Extract the [x, y] coordinate from the center of the cell holding the provided text.  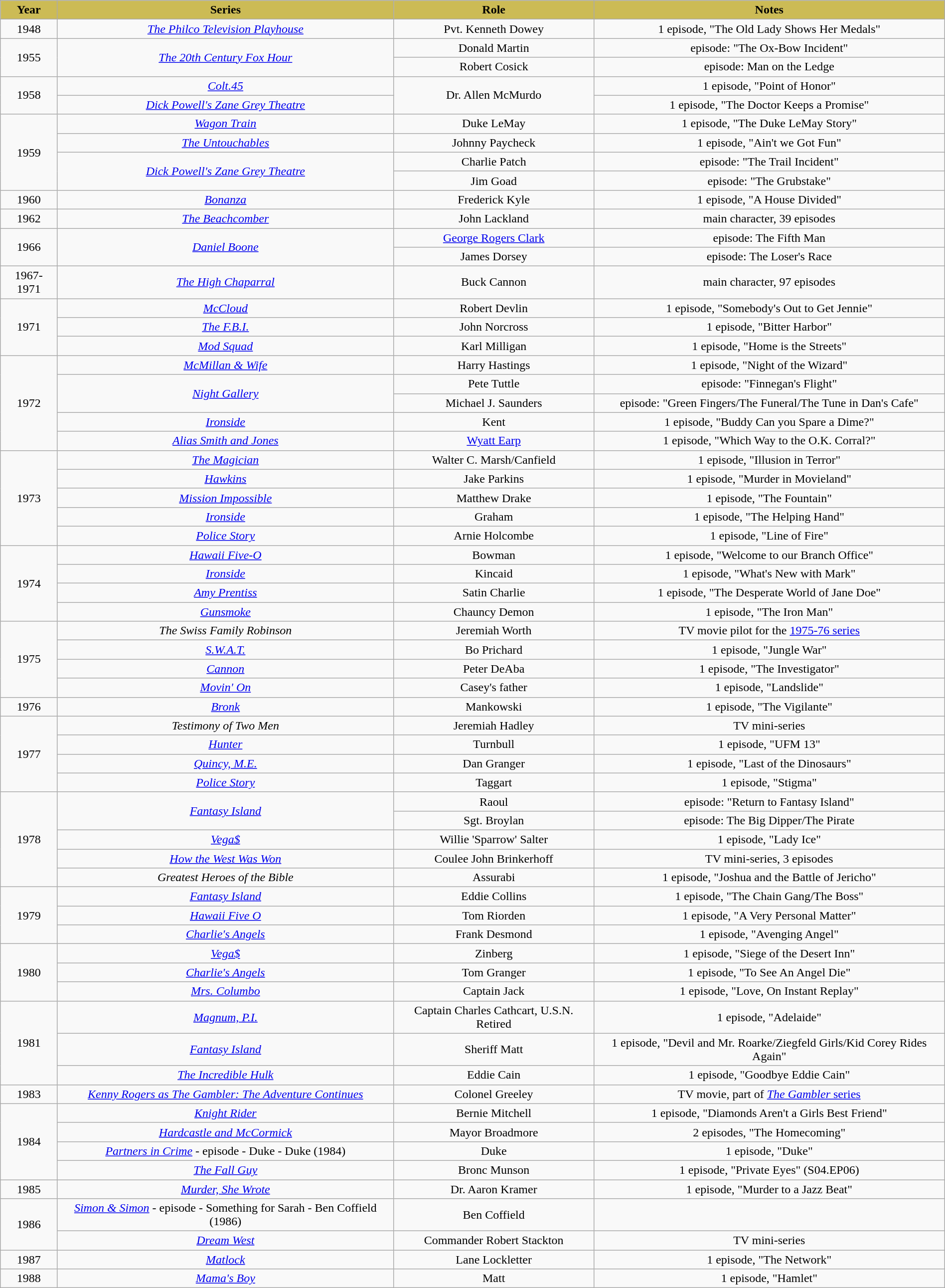
1 episode, "Diamonds Aren't a Girls Best Friend" [769, 1113]
1 episode, "The Iron Man" [769, 612]
Graham [493, 517]
Sgt. Broylan [493, 820]
1 episode, "A Very Personal Matter" [769, 916]
Mankowski [493, 707]
Dan Granger [493, 763]
The Fall Guy [225, 1170]
George Rogers Clark [493, 238]
Robert Cosick [493, 67]
Duke [493, 1151]
Frank Desmond [493, 934]
1 episode, "The Network" [769, 1260]
1973 [29, 498]
Role [493, 10]
Ben Coffield [493, 1215]
Coulee John Brinkerhoff [493, 858]
Mayor Broadmore [493, 1132]
Willie 'Sparrow' Salter [493, 839]
Arnie Holcombe [493, 536]
Jeremiah Hadley [493, 726]
1976 [29, 707]
Hardcastle and McCormick [225, 1132]
1 episode, "To See An Angel Die" [769, 972]
1 episode, "The Doctor Keeps a Promise" [769, 105]
Hawaii Five O [225, 916]
1 episode, "The Vigilante" [769, 707]
1984 [29, 1141]
episode: Man on the Ledge [769, 67]
1 episode, "What's New with Mark" [769, 574]
Turnbull [493, 744]
1978 [29, 839]
Assurabi [493, 878]
John Lackland [493, 218]
Notes [769, 10]
1971 [29, 327]
1 episode, "Ain't we Got Fun" [769, 143]
1 episode, "Private Eyes" (S04.EP06) [769, 1170]
Hawaii Five-O [225, 555]
1 episode, "Joshua and the Battle of Jericho" [769, 878]
episode: The Loser's Race [769, 257]
Mama's Boy [225, 1279]
1 episode, "Adelaide" [769, 1017]
1 episode, "The Chain Gang/The Boss" [769, 897]
Movin' On [225, 688]
1 episode, "The Duke LeMay Story" [769, 124]
Peter DeAba [493, 669]
1977 [29, 754]
Robert Devlin [493, 308]
Colt.45 [225, 86]
1 episode, "Home is the Streets" [769, 346]
1 episode, "Buddy Can you Spare a Dime?" [769, 422]
Wagon Train [225, 124]
1958 [29, 95]
1 episode, "Lady Ice" [769, 839]
Matlock [225, 1260]
Harry Hastings [493, 365]
Lane Lockletter [493, 1260]
1 episode, "Devil and Mr. Roarke/Ziegfeld Girls/Kid Corey Rides Again" [769, 1049]
S.W.A.T. [225, 650]
1 episode, "Avenging Angel" [769, 934]
1 episode, "UFM 13" [769, 744]
1 episode, "Last of the Dinosaurs" [769, 763]
Sheriff Matt [493, 1049]
TV movie, part of The Gambler series [769, 1094]
Jim Goad [493, 181]
Zinberg [493, 953]
1 episode, "Stigma" [769, 782]
Captain Jack [493, 991]
Pvt. Kenneth Dowey [493, 29]
episode: "The Grubstake" [769, 181]
Karl Milligan [493, 346]
1 episode, "Line of Fire" [769, 536]
1988 [29, 1279]
Colonel Greeley [493, 1094]
Testimony of Two Men [225, 726]
James Dorsey [493, 257]
1 episode, "Hamlet" [769, 1279]
Captain Charles Cathcart, U.S.N. Retired [493, 1017]
Dr. Aaron Kramer [493, 1189]
Simon & Simon - episode - Something for Sarah - Ben Coffield (1986) [225, 1215]
2 episodes, "The Homecoming" [769, 1132]
Partners in Crime - episode - Duke - Duke (1984) [225, 1151]
Bo Prichard [493, 650]
Raoul [493, 801]
The F.B.I. [225, 327]
main character, 39 episodes [769, 218]
Night Gallery [225, 393]
Pete Tuttle [493, 384]
The Beachcomber [225, 218]
1975 [29, 659]
The Untouchables [225, 143]
Dr. Allen McMurdo [493, 95]
1962 [29, 218]
The Magician [225, 460]
1 episode, "The Investigator" [769, 669]
Daniel Boone [225, 247]
Donald Martin [493, 48]
Mission Impossible [225, 498]
McCloud [225, 308]
Jake Parkins [493, 479]
Matthew Drake [493, 498]
The 20th Century Fox Hour [225, 57]
Chauncy Demon [493, 612]
1985 [29, 1189]
Mrs. Columbo [225, 991]
1 episode, "The Desperate World of Jane Doe" [769, 593]
episode: "Finnegan's Flight" [769, 384]
1967-1971 [29, 282]
Johnny Paycheck [493, 143]
Kincaid [493, 574]
The Swiss Family Robinson [225, 631]
Gunsmoke [225, 612]
1 episode, "Point of Honor" [769, 86]
1 episode, "Landslide" [769, 688]
Casey's father [493, 688]
How the West Was Won [225, 858]
Series [225, 10]
Quincy, M.E. [225, 763]
1 episode, "The Fountain" [769, 498]
Eddie Cain [493, 1075]
Wyatt Earp [493, 441]
Knight Rider [225, 1113]
The Philco Television Playhouse [225, 29]
Cannon [225, 669]
Commander Robert Stackton [493, 1241]
1 episode, "Love, On Instant Replay" [769, 991]
episode: The Big Dipper/The Pirate [769, 820]
Bonanza [225, 199]
1987 [29, 1260]
1 episode, "Illusion in Terror" [769, 460]
TV mini-series, 3 episodes [769, 858]
Murder, She Wrote [225, 1189]
episode: "The Trail Incident" [769, 162]
The Incredible Hulk [225, 1075]
Matt [493, 1279]
1 episode, "Bitter Harbor" [769, 327]
1 episode, "Murder to a Jazz Beat" [769, 1189]
Charlie Patch [493, 162]
Satin Charlie [493, 593]
The High Chaparral [225, 282]
episode: "Return to Fantasy Island" [769, 801]
Greatest Heroes of the Bible [225, 878]
Tom Riorden [493, 916]
Tom Granger [493, 972]
1 episode, "Goodbye Eddie Cain" [769, 1075]
Mod Squad [225, 346]
1955 [29, 57]
1966 [29, 247]
John Norcross [493, 327]
1 episode, "Murder in Movieland" [769, 479]
Eddie Collins [493, 897]
Kenny Rogers as The Gambler: The Adventure Continues [225, 1094]
Hunter [225, 744]
Duke LeMay [493, 124]
1 episode, "Welcome to our Branch Office" [769, 555]
Alias Smith and Jones [225, 441]
1981 [29, 1043]
1979 [29, 916]
1983 [29, 1094]
Kent [493, 422]
McMillan & Wife [225, 365]
1 episode, "The Old Lady Shows Her Medals" [769, 29]
Jeremiah Worth [493, 631]
Bronk [225, 707]
episode: "Green Fingers/The Funeral/The Tune in Dan's Cafe" [769, 403]
1 episode, "Duke" [769, 1151]
1980 [29, 972]
Bernie Mitchell [493, 1113]
1 episode, "Which Way to the O.K. Corral?" [769, 441]
main character, 97 episodes [769, 282]
TV movie pilot for the 1975-76 series [769, 631]
Bowman [493, 555]
Walter C. Marsh/Canfield [493, 460]
1 episode, "Night of the Wizard" [769, 365]
episode: The Fifth Man [769, 238]
1972 [29, 403]
Taggart [493, 782]
Buck Cannon [493, 282]
Amy Prentiss [225, 593]
Frederick Kyle [493, 199]
1 episode, "A House Divided" [769, 199]
1 episode, "Siege of the Desert Inn" [769, 953]
Hawkins [225, 479]
1960 [29, 199]
episode: "The Ox-Bow Incident" [769, 48]
1 episode, "Jungle War" [769, 650]
Year [29, 10]
1974 [29, 583]
1959 [29, 152]
Magnum, P.I. [225, 1017]
1986 [29, 1225]
1 episode, "The Helping Hand" [769, 517]
1948 [29, 29]
Dream West [225, 1241]
Michael J. Saunders [493, 403]
1 episode, "Somebody's Out to Get Jennie" [769, 308]
Bronc Munson [493, 1170]
